Identify which cell holds the provided text, then report its [x, y] central coordinate. 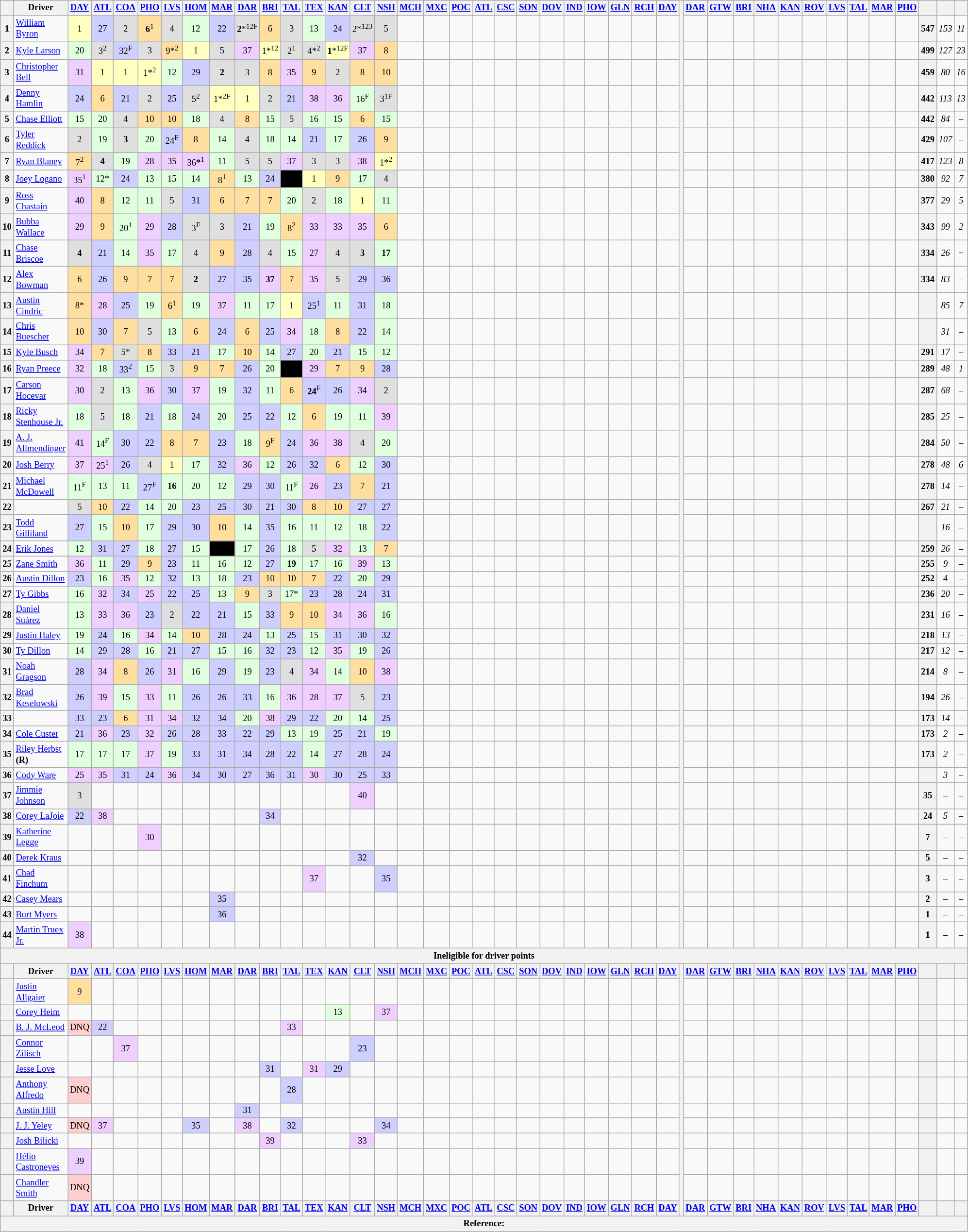
84 [946, 119]
Cody Ware [41, 775]
380 [928, 179]
Josh Bilicki [41, 1141]
42 [7, 899]
Josh Berry [41, 465]
201 [126, 227]
Jesse Love [41, 1069]
Anthony Alfredo [41, 1090]
14F [102, 443]
Joey Logano [41, 179]
A. J. Allmendinger [41, 443]
Kyle Larson [41, 51]
351 [80, 179]
Ryan Preece [41, 369]
Martin Truex Jr. [41, 935]
Kyle Busch [41, 353]
Austin Cindric [41, 306]
Ty Gibbs [41, 594]
377 [928, 201]
Chandler Smith [41, 1188]
J. J. Yeley [41, 1126]
80 [946, 72]
Denny Hamlin [41, 99]
113 [946, 99]
Zane Smith [41, 564]
Ty Dillon [41, 651]
17* [291, 594]
Michael McDowell [41, 487]
Reference: [484, 1224]
Chase Briscoe [41, 253]
Austin Dillon [41, 579]
267 [928, 507]
284 [928, 443]
332 [126, 369]
Carson Hocevar [41, 391]
Burt Myers [41, 915]
Corey Heim [41, 1013]
285 [928, 417]
127 [946, 51]
429 [928, 140]
Todd Gilliland [41, 528]
153 [946, 29]
123 [946, 162]
3F [196, 227]
Ineligible for driver points [484, 956]
Justin Allgaier [41, 992]
417 [928, 162]
Daniel Suárez [41, 615]
5* [126, 353]
Riley Herbst (R) [41, 755]
8* [80, 306]
459 [928, 72]
291 [928, 353]
43 [7, 915]
287 [928, 391]
236 [928, 594]
194 [928, 698]
Tyler Reddick [41, 140]
1*12 [270, 51]
Derek Kraus [41, 858]
B. J. McLeod [41, 1028]
81 [222, 179]
Erik Jones [41, 549]
259 [928, 549]
214 [928, 672]
Alex Bowman [41, 280]
252 [928, 579]
Justin Haley [41, 636]
68 [946, 391]
499 [928, 51]
Cole Custer [41, 733]
85 [946, 306]
Brad Keselowski [41, 698]
William Byron [41, 29]
2*12F [248, 29]
36*1 [196, 162]
Casey Mears [41, 899]
Jimmie Johnson [41, 796]
218 [928, 636]
44 [7, 935]
50 [946, 443]
52 [196, 99]
72 [80, 162]
Hélio Castroneves [41, 1162]
82 [291, 227]
Ricky Stenhouse Jr. [41, 417]
Chase Elliott [41, 119]
Chris Buescher [41, 332]
255 [928, 564]
1*12F [338, 51]
9F [270, 443]
Ryan Blaney [41, 162]
Connor Zilisch [41, 1048]
Katherine Legge [41, 837]
217 [928, 651]
2*123 [362, 29]
1*2F [222, 99]
83 [946, 280]
31F [386, 99]
Chad Finchum [41, 878]
231 [928, 615]
− [961, 253]
Bubba Wallace [41, 227]
Corey LaJoie [41, 817]
32F [126, 51]
27F [150, 487]
107 [946, 140]
289 [928, 369]
Ross Chastain [41, 201]
Noah Gragson [41, 672]
Christopher Bell [41, 72]
99 [946, 227]
547 [928, 29]
4*2 [314, 51]
92 [946, 179]
9*2 [172, 51]
12* [102, 179]
Austin Hill [41, 1110]
16F [362, 99]
343 [928, 227]
